Return (x, y) of the center of cell containing provided text 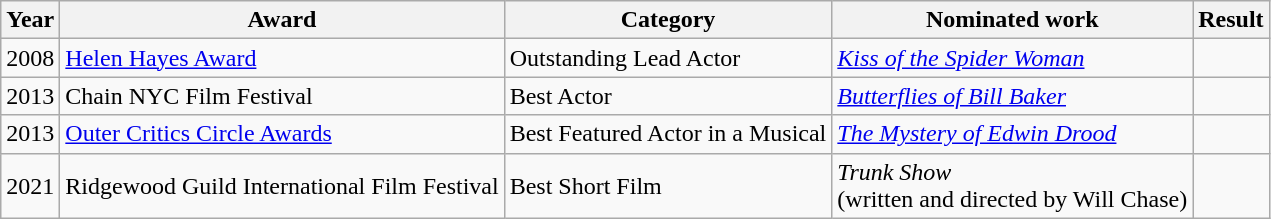
Butterflies of Bill Baker (1012, 96)
Result (1231, 20)
Best Featured Actor in a Musical (668, 134)
Year (30, 20)
Trunk Show (written and directed by Will Chase) (1012, 186)
2008 (30, 58)
Kiss of the Spider Woman (1012, 58)
Outer Critics Circle Awards (282, 134)
Ridgewood Guild International Film Festival (282, 186)
The Mystery of Edwin Drood (1012, 134)
Chain NYC Film Festival (282, 96)
Award (282, 20)
Best Actor (668, 96)
Nominated work (1012, 20)
2021 (30, 186)
Category (668, 20)
Helen Hayes Award (282, 58)
Outstanding Lead Actor (668, 58)
Best Short Film (668, 186)
